Return (X, Y) of the center of cell containing provided text 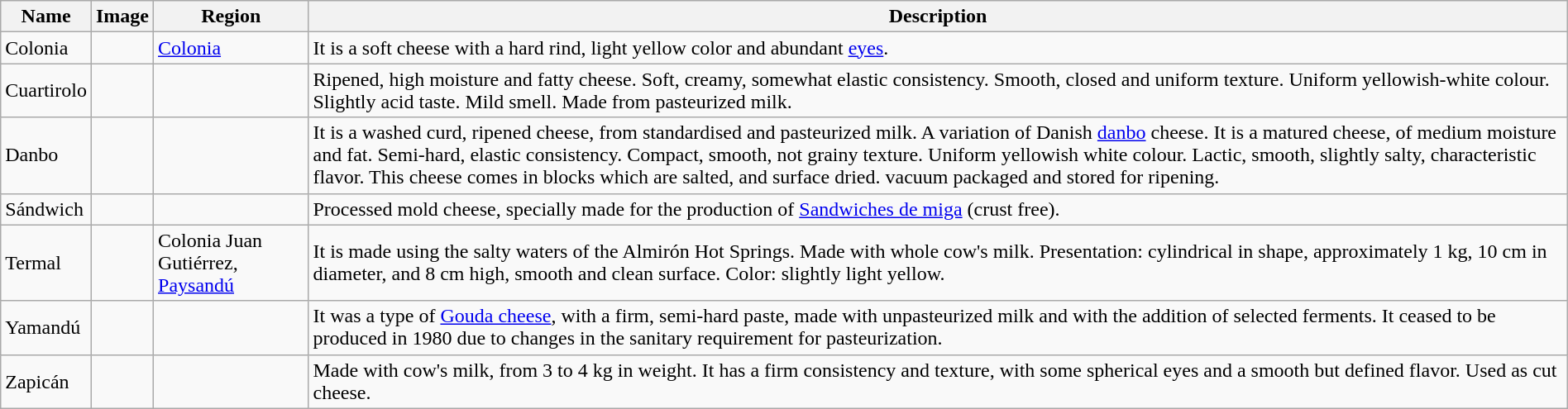
Cuartirolo (46, 91)
Processed mold cheese, specially made for the production of Sandwiches de miga (crust free). (938, 209)
Zapicán (46, 382)
Termal (46, 263)
It is a soft cheese with a hard rind, light yellow color and abundant eyes. (938, 48)
Description (938, 17)
Sándwich (46, 209)
Name (46, 17)
Image (122, 17)
Colonia Juan Gutiérrez, Paysandú (232, 263)
Yamandú (46, 327)
Danbo (46, 155)
Region (232, 17)
